Determine the [x, y] coordinate at the center of the cell enclosing the given text.  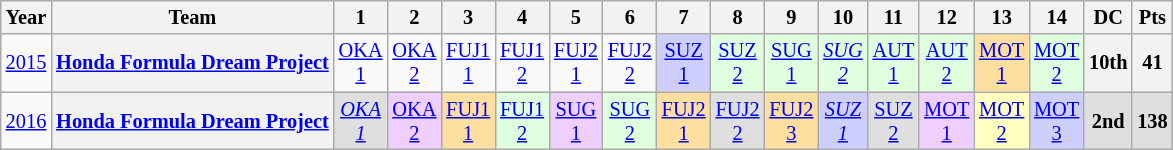
2nd [1108, 121]
1 [361, 17]
10 [842, 17]
3 [468, 17]
5 [576, 17]
MOT3 [1056, 121]
2 [414, 17]
AUT1 [894, 63]
8 [738, 17]
138 [1152, 121]
FUJ23 [791, 121]
41 [1152, 63]
DC [1108, 17]
10th [1108, 63]
AUT2 [946, 63]
7 [684, 17]
11 [894, 17]
2015 [26, 63]
12 [946, 17]
6 [630, 17]
13 [1002, 17]
Year [26, 17]
Pts [1152, 17]
9 [791, 17]
Team [192, 17]
14 [1056, 17]
2016 [26, 121]
4 [522, 17]
